Pinpoint the cell where the given text exists, returning its (x, y) midpoint coordinate. 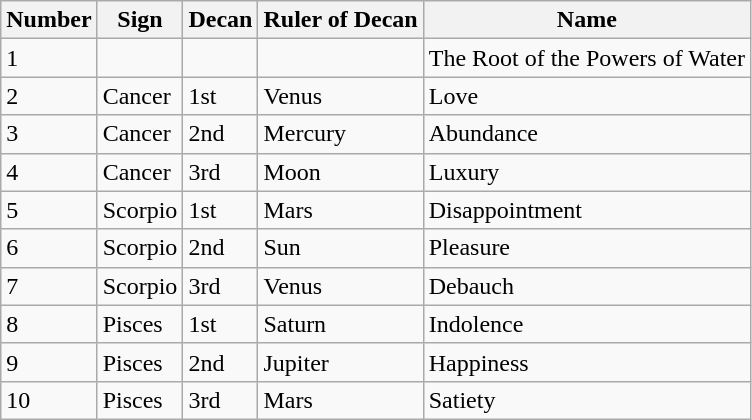
5 (49, 210)
3 (49, 134)
Disappointment (586, 210)
Pleasure (586, 248)
9 (49, 362)
Jupiter (340, 362)
Saturn (340, 324)
Abundance (586, 134)
Luxury (586, 172)
1 (49, 58)
Sign (140, 20)
The Root of the Powers of Water (586, 58)
Number (49, 20)
Love (586, 96)
8 (49, 324)
Ruler of Decan (340, 20)
6 (49, 248)
Indolence (586, 324)
7 (49, 286)
Sun (340, 248)
Satiety (586, 400)
Mercury (340, 134)
Moon (340, 172)
Debauch (586, 286)
Decan (220, 20)
4 (49, 172)
Happiness (586, 362)
10 (49, 400)
Name (586, 20)
2 (49, 96)
